Output the (x, y) coordinate of the center of the cell containing the given text.  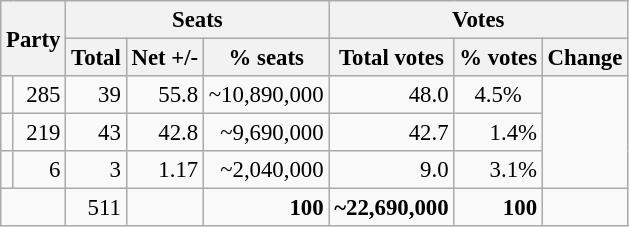
Total (96, 58)
42.7 (392, 133)
48.0 (392, 95)
6 (40, 170)
42.8 (164, 133)
1.4% (498, 133)
~2,040,000 (266, 170)
Net +/- (164, 58)
1.17 (164, 170)
4.5% (498, 95)
3 (96, 170)
% seats (266, 58)
~22,690,000 (392, 208)
219 (40, 133)
Party (34, 38)
285 (40, 95)
~10,890,000 (266, 95)
511 (96, 208)
Seats (198, 20)
Votes (478, 20)
9.0 (392, 170)
39 (96, 95)
Change (584, 58)
% votes (498, 58)
Total votes (392, 58)
~9,690,000 (266, 133)
43 (96, 133)
55.8 (164, 95)
3.1% (498, 170)
